Extract the [x, y] coordinate from the center of the cell holding the provided text.  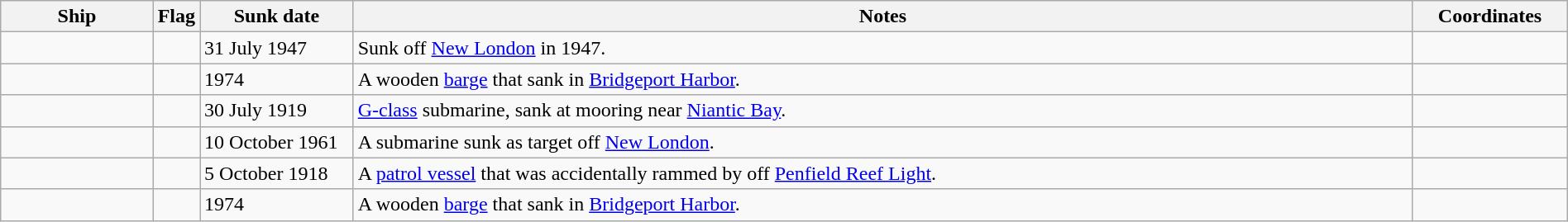
Notes [883, 17]
Sunk date [277, 17]
10 October 1961 [277, 142]
G-class submarine, sank at mooring near Niantic Bay. [883, 111]
A patrol vessel that was accidentally rammed by off Penfield Reef Light. [883, 173]
Coordinates [1490, 17]
30 July 1919 [277, 111]
A submarine sunk as target off New London. [883, 142]
31 July 1947 [277, 48]
Sunk off New London in 1947. [883, 48]
5 October 1918 [277, 173]
Flag [176, 17]
Ship [77, 17]
